Return (X, Y) of the center of cell containing provided text 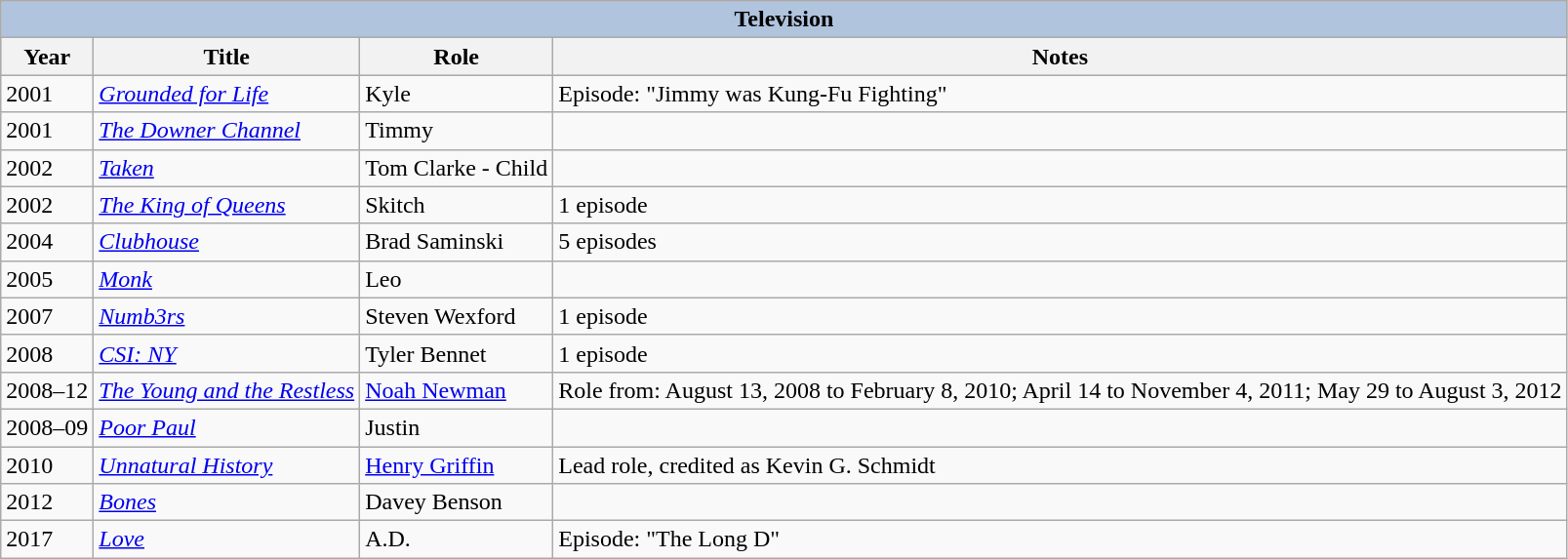
Grounded for Life (226, 94)
Kyle (457, 94)
Clubhouse (226, 242)
5 episodes (1060, 242)
2004 (47, 242)
2017 (47, 539)
Noah Newman (457, 390)
2008–12 (47, 390)
2010 (47, 465)
Skitch (457, 205)
Brad Saminski (457, 242)
Taken (226, 168)
Year (47, 57)
Unnatural History (226, 465)
Justin (457, 427)
CSI: NY (226, 353)
Leo (457, 279)
The King of Queens (226, 205)
The Young and the Restless (226, 390)
Lead role, credited as Kevin G. Schmidt (1060, 465)
Television (784, 20)
Bones (226, 502)
2012 (47, 502)
Steven Wexford (457, 316)
Title (226, 57)
Notes (1060, 57)
Love (226, 539)
The Downer Channel (226, 131)
Numb3rs (226, 316)
Tyler Bennet (457, 353)
Poor Paul (226, 427)
2008 (47, 353)
Episode: "Jimmy was Kung-Fu Fighting" (1060, 94)
2008–09 (47, 427)
Role from: August 13, 2008 to February 8, 2010; April 14 to November 4, 2011; May 29 to August 3, 2012 (1060, 390)
Henry Griffin (457, 465)
Davey Benson (457, 502)
Tom Clarke - Child (457, 168)
2007 (47, 316)
2005 (47, 279)
Role (457, 57)
Monk (226, 279)
Timmy (457, 131)
Episode: "The Long D" (1060, 539)
A.D. (457, 539)
